Return the [x, y] coordinate for the center point of the cell that contains the specified text.  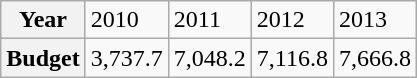
7,666.8 [374, 58]
2013 [374, 20]
7,048.2 [210, 58]
Year [43, 20]
2011 [210, 20]
Budget [43, 58]
3,737.7 [126, 58]
2012 [292, 20]
2010 [126, 20]
7,116.8 [292, 58]
